Capture the cell that displays the provided text and extract its (x, y) central coordinate. 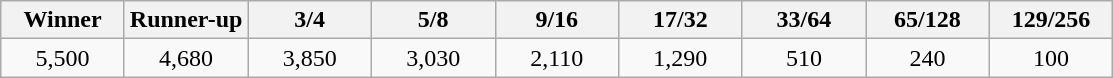
240 (928, 58)
5/8 (433, 20)
65/128 (928, 20)
17/32 (681, 20)
Runner-up (186, 20)
129/256 (1051, 20)
33/64 (804, 20)
9/16 (557, 20)
3/4 (310, 20)
3,850 (310, 58)
100 (1051, 58)
Winner (63, 20)
5,500 (63, 58)
3,030 (433, 58)
510 (804, 58)
4,680 (186, 58)
1,290 (681, 58)
2,110 (557, 58)
